Scan for the cell matching the given text and deliver its [x, y] coordinate at center. 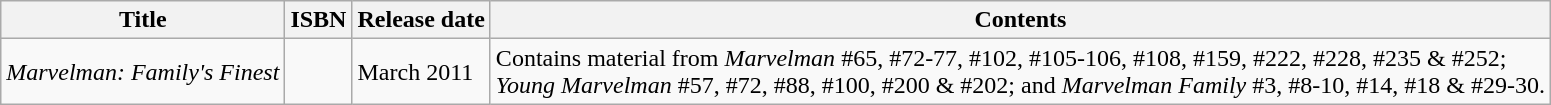
ISBN [318, 20]
March 2011 [421, 72]
Marvelman: Family's Finest [143, 72]
Contents [1020, 20]
Release date [421, 20]
Title [143, 20]
